Scan for the cell matching the given text and deliver its [x, y] coordinate at center. 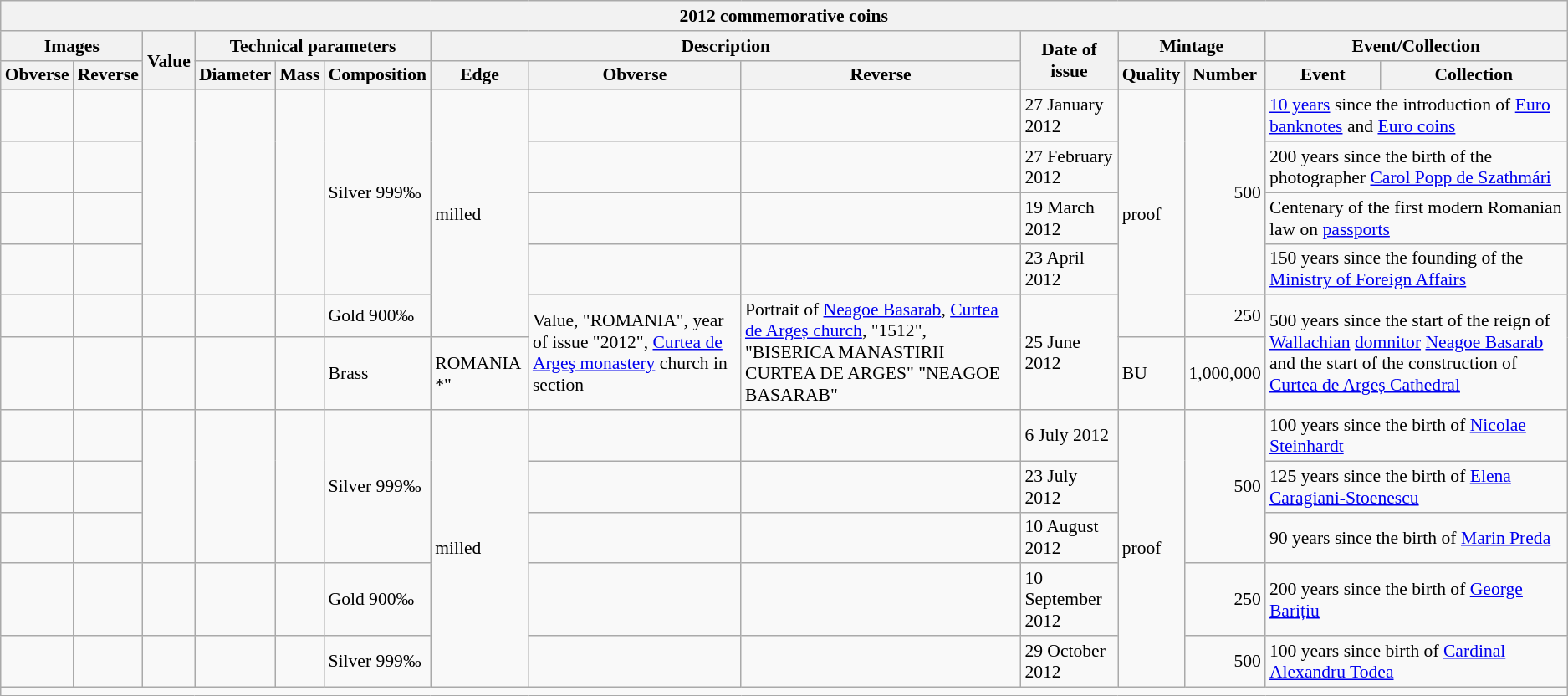
500 years since the start of the reign of Wallachian domnitor Neagoe Basarab and the start of the construction of Curtea de Argeș Cathedral [1417, 353]
10 September 2012 [1069, 601]
Mintage [1192, 46]
23 April 2012 [1069, 269]
Date of issue [1069, 60]
100 years since the birth of Nicolae Steinhardt [1417, 435]
Composition [377, 75]
ROMANIA *" [480, 373]
Brass [377, 373]
6 July 2012 [1069, 435]
27 January 2012 [1069, 115]
Quality [1152, 75]
200 years since the birth of the photographer Carol Popp de Szathmári [1417, 167]
Edge [480, 75]
Diameter [235, 75]
Event/Collection [1417, 46]
Number [1224, 75]
19 March 2012 [1069, 217]
Collection [1474, 75]
27 February 2012 [1069, 167]
Technical parameters [313, 46]
29 October 2012 [1069, 661]
Centenary of the first modern Romanian law on passports [1417, 217]
Event [1323, 75]
Mass [299, 75]
Images [72, 46]
125 years since the birth of Elena Caragiani-Stoenescu [1417, 487]
Value, "ROMANIA", year of issue "2012", Curtea de Argeş monastery church in section [635, 353]
Portrait of Neagoe Basarab, Curtea de Argeș church, "1512", "BISERICA MANASTIRII CURTEA DE ARGES" "NEAGOE BASARAB" [881, 353]
Description [726, 46]
23 July 2012 [1069, 487]
10 years since the introduction of Euro banknotes and Euro coins [1417, 115]
90 years since the birth of Marin Preda [1417, 537]
1,000,000 [1224, 373]
Value [169, 60]
100 years since birth of Cardinal Alexandru Todea [1417, 661]
10 August 2012 [1069, 537]
BU [1152, 373]
150 years since the founding of the Ministry of Foreign Affairs [1417, 269]
2012 commemorative coins [784, 16]
25 June 2012 [1069, 353]
200 years since the birth of George Barițiu [1417, 601]
